Determine the (X, Y) coordinate at the center of the cell enclosing the given text.  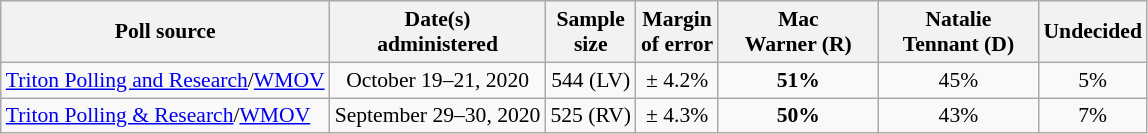
Triton Polling and Research/WMOV (166, 80)
± 4.3% (677, 116)
45% (958, 80)
525 (RV) (590, 116)
Poll source (166, 32)
Undecided (1092, 32)
Marginof error (677, 32)
43% (958, 116)
MacWarner (R) (798, 32)
7% (1092, 116)
Triton Polling & Research/WMOV (166, 116)
5% (1092, 80)
51% (798, 80)
50% (798, 116)
September 29–30, 2020 (438, 116)
Samplesize (590, 32)
544 (LV) (590, 80)
± 4.2% (677, 80)
Date(s)administered (438, 32)
October 19–21, 2020 (438, 80)
NatalieTennant (D) (958, 32)
